Identify which cell holds the provided text, then report its (X, Y) central coordinate. 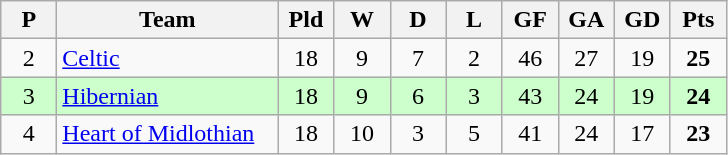
Pld (306, 20)
46 (530, 58)
27 (586, 58)
Hibernian (168, 96)
Team (168, 20)
W (362, 20)
L (474, 20)
5 (474, 134)
4 (29, 134)
GA (586, 20)
Celtic (168, 58)
17 (642, 134)
Pts (698, 20)
43 (530, 96)
41 (530, 134)
Heart of Midlothian (168, 134)
6 (418, 96)
P (29, 20)
GD (642, 20)
10 (362, 134)
GF (530, 20)
23 (698, 134)
25 (698, 58)
7 (418, 58)
D (418, 20)
